Locate the cell with the specified text and output its [x, y] center coordinate. 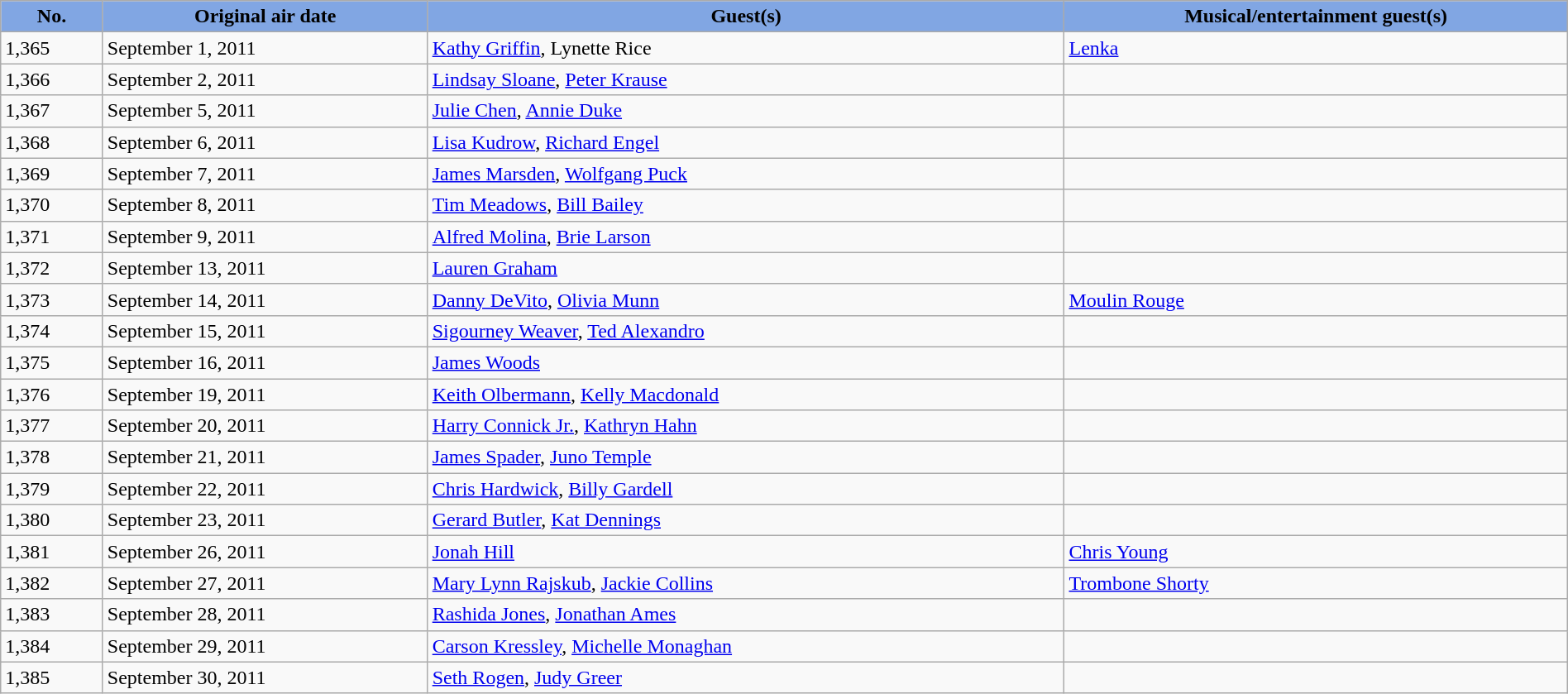
1,374 [52, 331]
1,365 [52, 48]
1,367 [52, 111]
Seth Rogen, Judy Greer [746, 677]
1,373 [52, 299]
September 26, 2011 [265, 552]
September 20, 2011 [265, 426]
1,369 [52, 174]
Lisa Kudrow, Richard Engel [746, 142]
September 7, 2011 [265, 174]
September 21, 2011 [265, 457]
1,366 [52, 79]
Rashida Jones, Jonathan Ames [746, 615]
September 8, 2011 [265, 205]
Sigourney Weaver, Ted Alexandro [746, 331]
1,377 [52, 426]
1,378 [52, 457]
Gerard Butler, Kat Dennings [746, 520]
1,370 [52, 205]
Danny DeVito, Olivia Munn [746, 299]
Keith Olbermann, Kelly Macdonald [746, 395]
September 22, 2011 [265, 489]
September 1, 2011 [265, 48]
September 5, 2011 [265, 111]
James Woods [746, 362]
Harry Connick Jr., Kathryn Hahn [746, 426]
Moulin Rouge [1316, 299]
1,381 [52, 552]
September 13, 2011 [265, 268]
1,379 [52, 489]
September 2, 2011 [265, 79]
Tim Meadows, Bill Bailey [746, 205]
September 29, 2011 [265, 646]
Mary Lynn Rajskub, Jackie Collins [746, 583]
James Marsden, Wolfgang Puck [746, 174]
Lindsay Sloane, Peter Krause [746, 79]
September 6, 2011 [265, 142]
September 23, 2011 [265, 520]
September 15, 2011 [265, 331]
Jonah Hill [746, 552]
Original air date [265, 17]
Lenka [1316, 48]
Kathy Griffin, Lynette Rice [746, 48]
September 9, 2011 [265, 237]
Alfred Molina, Brie Larson [746, 237]
James Spader, Juno Temple [746, 457]
Carson Kressley, Michelle Monaghan [746, 646]
September 30, 2011 [265, 677]
1,382 [52, 583]
Guest(s) [746, 17]
1,371 [52, 237]
Julie Chen, Annie Duke [746, 111]
September 16, 2011 [265, 362]
1,384 [52, 646]
1,375 [52, 362]
Chris Young [1316, 552]
September 14, 2011 [265, 299]
1,368 [52, 142]
September 19, 2011 [265, 395]
Chris Hardwick, Billy Gardell [746, 489]
September 27, 2011 [265, 583]
No. [52, 17]
Trombone Shorty [1316, 583]
September 28, 2011 [265, 615]
1,383 [52, 615]
1,372 [52, 268]
Musical/entertainment guest(s) [1316, 17]
Lauren Graham [746, 268]
1,376 [52, 395]
1,385 [52, 677]
1,380 [52, 520]
